Scan for the cell matching the given text and deliver its (X, Y) coordinate at center. 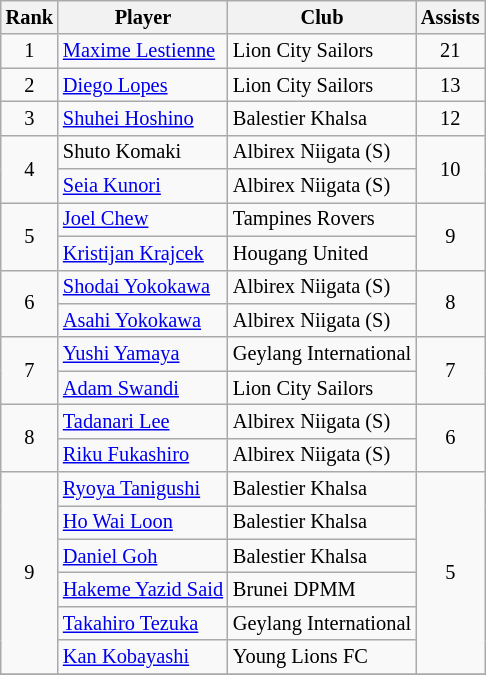
Yushi Yamaya (143, 354)
Ryoya Tanigushi (143, 489)
3 (30, 118)
10 (450, 168)
Young Lions FC (322, 657)
Shuto Komaki (143, 152)
Tampines Rovers (322, 219)
13 (450, 85)
Shuhei Hoshino (143, 118)
Kristijan Krajcek (143, 253)
Ho Wai Loon (143, 522)
Seia Kunori (143, 186)
Player (143, 17)
Diego Lopes (143, 85)
Assists (450, 17)
Joel Chew (143, 219)
Kan Kobayashi (143, 657)
Hakeme Yazid Said (143, 589)
Daniel Goh (143, 556)
Tadanari Lee (143, 421)
Shodai Yokokawa (143, 287)
Riku Fukashiro (143, 455)
Maxime Lestienne (143, 51)
Takahiro Tezuka (143, 623)
Rank (30, 17)
4 (30, 168)
Brunei DPMM (322, 589)
12 (450, 118)
Asahi Yokokawa (143, 320)
1 (30, 51)
Adam Swandi (143, 388)
Hougang United (322, 253)
Club (322, 17)
21 (450, 51)
2 (30, 85)
